Output the [X, Y] coordinate of the center of the cell containing the given text.  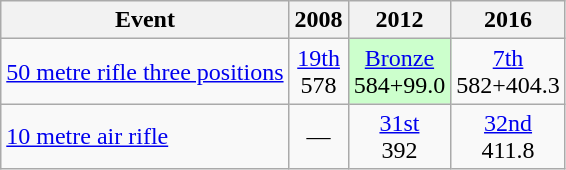
19th578 [318, 72]
2012 [400, 20]
10 metre air rifle [145, 136]
32nd411.8 [508, 136]
2016 [508, 20]
Bronze584+99.0 [400, 72]
— [318, 136]
7th582+404.3 [508, 72]
2008 [318, 20]
31st392 [400, 136]
Event [145, 20]
50 metre rifle three positions [145, 72]
